Output the (X, Y) coordinate of the center of the cell containing the given text.  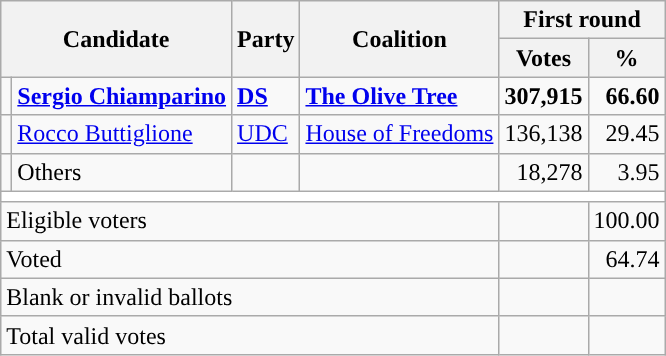
% (626, 58)
Rocco Buttiglione (122, 134)
Candidate (116, 39)
29.45 (626, 134)
DS (266, 96)
Voted (250, 259)
18,278 (544, 172)
66.60 (626, 96)
House of Freedoms (400, 134)
Sergio Chiamparino (122, 96)
136,138 (544, 134)
100.00 (626, 221)
The Olive Tree (400, 96)
UDC (266, 134)
Eligible voters (250, 221)
Blank or invalid ballots (250, 297)
Others (122, 172)
64.74 (626, 259)
Coalition (400, 39)
Party (266, 39)
3.95 (626, 172)
First round (582, 20)
Total valid votes (250, 335)
307,915 (544, 96)
Votes (544, 58)
